Provide the (X, Y) coordinate of the cell's center where the given text is located.  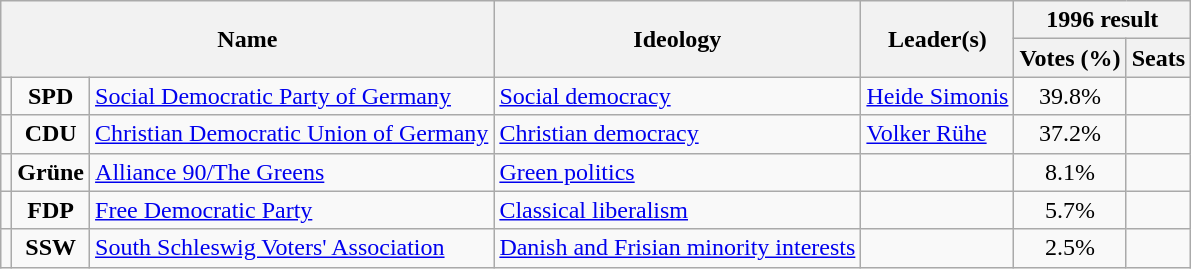
CDU (51, 134)
Ideology (678, 39)
Social Democratic Party of Germany (292, 96)
Leader(s) (938, 39)
Seats (1158, 58)
Christian democracy (678, 134)
South Schleswig Voters' Association (292, 248)
SSW (51, 248)
5.7% (1070, 210)
Name (248, 39)
Alliance 90/The Greens (292, 172)
Social democracy (678, 96)
Votes (%) (1070, 58)
Green politics (678, 172)
FDP (51, 210)
SPD (51, 96)
8.1% (1070, 172)
39.8% (1070, 96)
37.2% (1070, 134)
1996 result (1102, 20)
Christian Democratic Union of Germany (292, 134)
Volker Rühe (938, 134)
2.5% (1070, 248)
Grüne (51, 172)
Heide Simonis (938, 96)
Danish and Frisian minority interests (678, 248)
Free Democratic Party (292, 210)
Classical liberalism (678, 210)
